Locate the cell with the specified text and output its (X, Y) center coordinate. 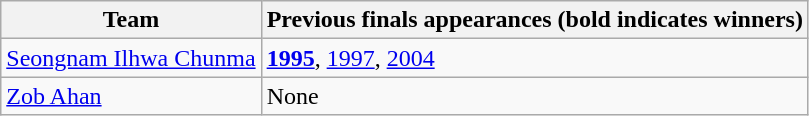
Zob Ahan (131, 96)
Previous finals appearances (bold indicates winners) (534, 20)
Team (131, 20)
Seongnam Ilhwa Chunma (131, 58)
None (534, 96)
1995, 1997, 2004 (534, 58)
